From the cell containing the given text, extract its center point as (x, y) coordinate. 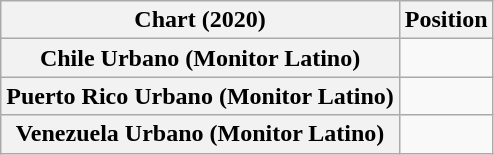
Puerto Rico Urbano (Monitor Latino) (200, 96)
Position (446, 20)
Venezuela Urbano (Monitor Latino) (200, 134)
Chile Urbano (Monitor Latino) (200, 58)
Chart (2020) (200, 20)
